Provide the (X, Y) coordinate of the cell's center where the given text is located.  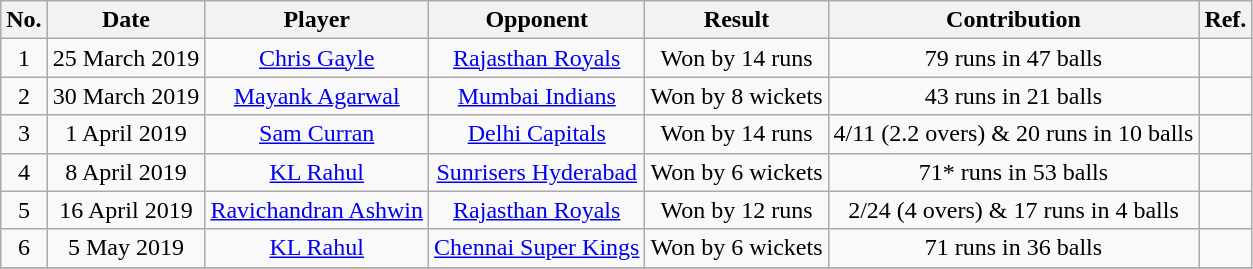
71 runs in 36 balls (1014, 248)
Contribution (1014, 20)
Ref. (1226, 20)
Mumbai Indians (537, 96)
1 April 2019 (126, 134)
3 (24, 134)
16 April 2019 (126, 210)
Delhi Capitals (537, 134)
4/11 (2.2 overs) & 20 runs in 10 balls (1014, 134)
Won by 8 wickets (736, 96)
2/24 (4 overs) & 17 runs in 4 balls (1014, 210)
Sunrisers Hyderabad (537, 172)
5 (24, 210)
5 May 2019 (126, 248)
Player (317, 20)
No. (24, 20)
2 (24, 96)
Chris Gayle (317, 58)
Chennai Super Kings (537, 248)
6 (24, 248)
1 (24, 58)
Date (126, 20)
Ravichandran Ashwin (317, 210)
Mayank Agarwal (317, 96)
4 (24, 172)
Opponent (537, 20)
Won by 12 runs (736, 210)
71* runs in 53 balls (1014, 172)
43 runs in 21 balls (1014, 96)
79 runs in 47 balls (1014, 58)
25 March 2019 (126, 58)
Sam Curran (317, 134)
30 March 2019 (126, 96)
8 April 2019 (126, 172)
Result (736, 20)
